Scan for the cell matching the given text and deliver its (x, y) coordinate at center. 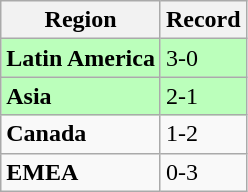
Canada (81, 134)
Record (203, 20)
EMEA (81, 172)
Asia (81, 96)
2-1 (203, 96)
1-2 (203, 134)
Latin America (81, 58)
3-0 (203, 58)
Region (81, 20)
0-3 (203, 172)
